Return the (x, y) coordinate for the center point of the cell that contains the specified text.  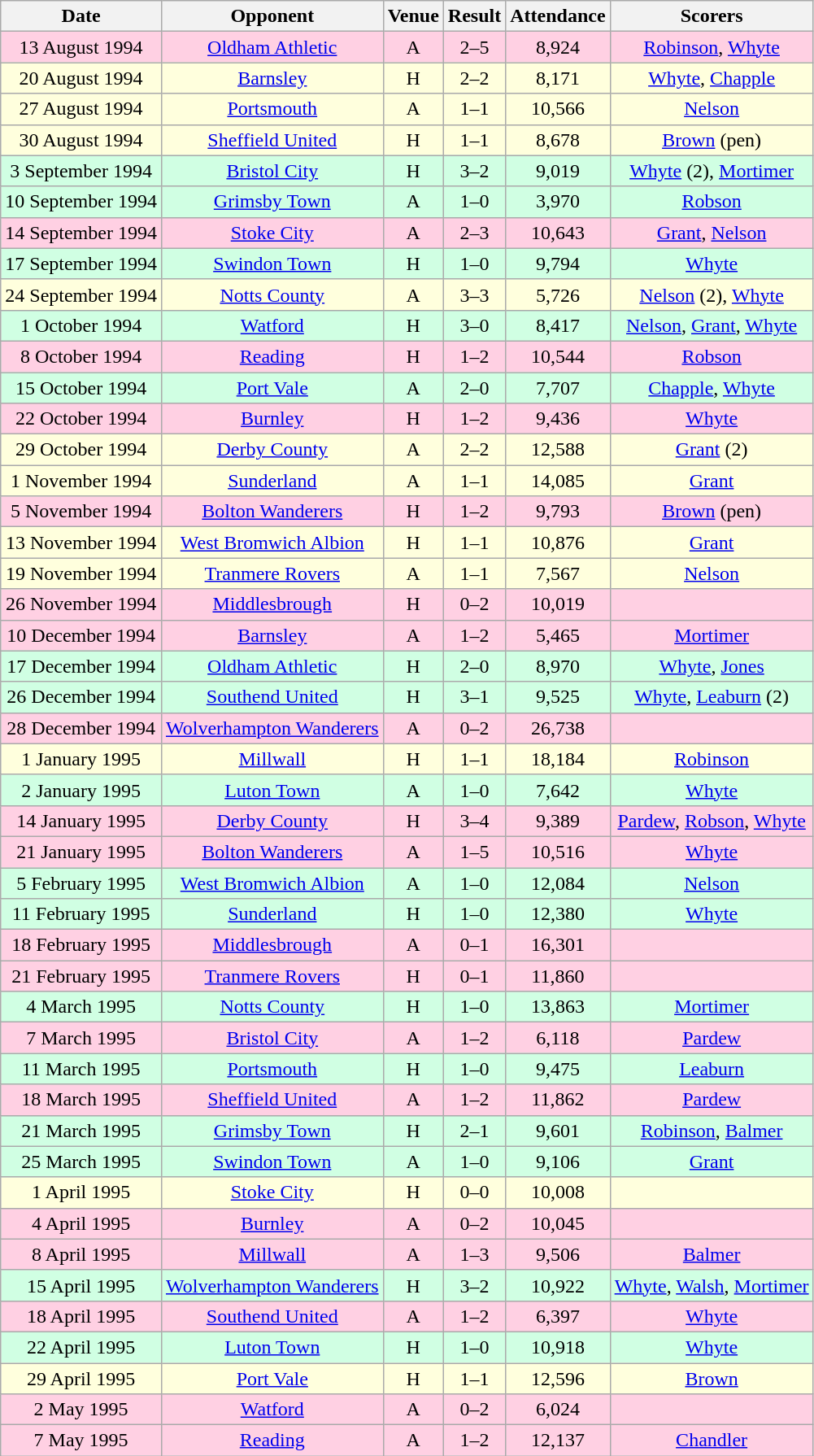
8,924 (558, 47)
10,008 (558, 1192)
10,516 (558, 852)
9,019 (558, 171)
8,970 (558, 666)
14 September 1994 (81, 233)
2 January 1995 (81, 790)
2–5 (474, 47)
7,707 (558, 388)
10,918 (558, 1347)
6,397 (558, 1316)
12,588 (558, 450)
6,024 (558, 1410)
Grant, Nelson (712, 233)
Whyte, Chapple (712, 78)
Venue (413, 16)
8,678 (558, 140)
Nelson (2), Whyte (712, 294)
5 November 1994 (81, 512)
Robinson, Balmer (712, 1131)
17 September 1994 (81, 264)
1 April 1995 (81, 1192)
12,137 (558, 1441)
11,860 (558, 976)
24 September 1994 (81, 294)
16,301 (558, 945)
11 March 1995 (81, 1069)
30 August 1994 (81, 140)
9,475 (558, 1069)
9,506 (558, 1254)
9,793 (558, 512)
9,601 (558, 1131)
7,642 (558, 790)
8 October 1994 (81, 356)
Balmer (712, 1254)
5 February 1995 (81, 883)
Nelson, Grant, Whyte (712, 325)
28 December 1994 (81, 728)
Chandler (712, 1441)
Pardew, Robson, Whyte (712, 821)
1–5 (474, 852)
13 August 1994 (81, 47)
Result (474, 16)
Scorers (712, 16)
14 January 1995 (81, 821)
2–3 (474, 233)
3–3 (474, 294)
4 April 1995 (81, 1223)
Leaburn (712, 1069)
4 March 1995 (81, 1007)
13,863 (558, 1007)
21 March 1995 (81, 1131)
26 December 1994 (81, 697)
19 November 1994 (81, 573)
8 April 1995 (81, 1254)
2–1 (474, 1131)
17 December 1994 (81, 666)
18 March 1995 (81, 1100)
3–0 (474, 325)
10,045 (558, 1223)
Brown (712, 1379)
0–0 (474, 1192)
1 October 1994 (81, 325)
8,417 (558, 325)
Whyte, Walsh, Mortimer (712, 1285)
Attendance (558, 16)
5,465 (558, 635)
18,184 (558, 759)
18 February 1995 (81, 945)
11 February 1995 (81, 914)
22 October 1994 (81, 419)
20 August 1994 (81, 78)
3–1 (474, 697)
26,738 (558, 728)
18 April 1995 (81, 1316)
9,436 (558, 419)
10,643 (558, 233)
3 September 1994 (81, 171)
15 October 1994 (81, 388)
1–3 (474, 1254)
21 February 1995 (81, 976)
Chapple, Whyte (712, 388)
10,876 (558, 543)
Robinson, Whyte (712, 47)
Opponent (272, 16)
12,596 (558, 1379)
26 November 1994 (81, 604)
2 May 1995 (81, 1410)
5,726 (558, 294)
13 November 1994 (81, 543)
Whyte, Jones (712, 666)
9,525 (558, 697)
9,389 (558, 821)
1 November 1994 (81, 481)
1 January 1995 (81, 759)
9,106 (558, 1162)
7,567 (558, 573)
11,862 (558, 1100)
10 December 1994 (81, 635)
12,084 (558, 883)
27 August 1994 (81, 109)
3–4 (474, 821)
22 April 1995 (81, 1347)
Date (81, 16)
7 March 1995 (81, 1038)
10,544 (558, 356)
6,118 (558, 1038)
Robinson (712, 759)
Grant (2) (712, 450)
10,922 (558, 1285)
7 May 1995 (81, 1441)
3,970 (558, 202)
9,794 (558, 264)
14,085 (558, 481)
Whyte, Leaburn (2) (712, 697)
10,019 (558, 604)
Whyte (2), Mortimer (712, 171)
12,380 (558, 914)
21 January 1995 (81, 852)
10 September 1994 (81, 202)
15 April 1995 (81, 1285)
8,171 (558, 78)
29 October 1994 (81, 450)
25 March 1995 (81, 1162)
10,566 (558, 109)
29 April 1995 (81, 1379)
